Output the [X, Y] coordinate of the center of the cell containing the given text.  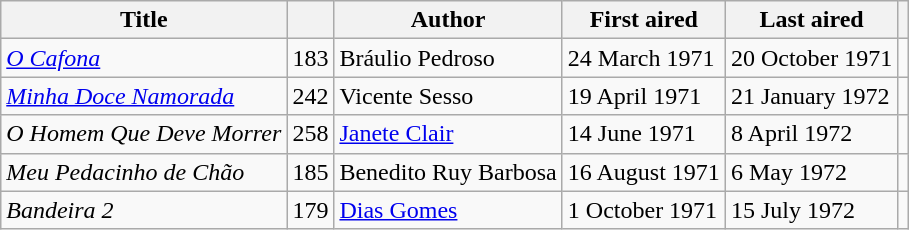
19 April 1971 [644, 96]
258 [310, 134]
Title [144, 20]
Dias Gomes [448, 210]
179 [310, 210]
Meu Pedacinho de Chão [144, 172]
Vicente Sesso [448, 96]
6 May 1972 [811, 172]
242 [310, 96]
16 August 1971 [644, 172]
20 October 1971 [811, 58]
O Cafona [144, 58]
8 April 1972 [811, 134]
Last aired [811, 20]
183 [310, 58]
15 July 1972 [811, 210]
21 January 1972 [811, 96]
24 March 1971 [644, 58]
Janete Clair [448, 134]
185 [310, 172]
14 June 1971 [644, 134]
First aired [644, 20]
Bráulio Pedroso [448, 58]
Benedito Ruy Barbosa [448, 172]
Bandeira 2 [144, 210]
Author [448, 20]
Minha Doce Namorada [144, 96]
1 October 1971 [644, 210]
O Homem Que Deve Morrer [144, 134]
